Scan for the cell matching the given text and deliver its [X, Y] coordinate at center. 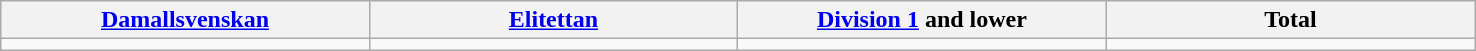
Elitettan [553, 20]
Total [1290, 20]
Division 1 and lower [922, 20]
Damallsvenskan [185, 20]
